From the cell containing the given text, extract its center point as (x, y) coordinate. 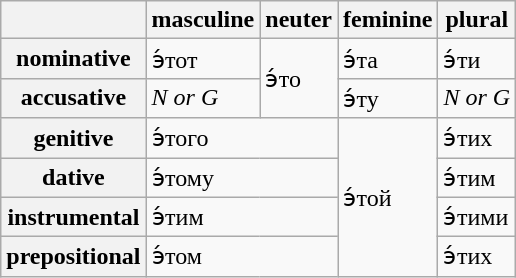
э́тот (203, 59)
dative (74, 178)
instrumental (74, 217)
feminine (388, 20)
neuter (299, 20)
э́тими (477, 217)
э́ти (477, 59)
prepositional (74, 257)
genitive (74, 138)
accusative (74, 98)
э́та (388, 59)
э́том (242, 257)
э́той (388, 197)
nominative (74, 59)
э́тому (242, 178)
э́того (242, 138)
э́то (299, 78)
plural (477, 20)
э́ту (388, 98)
masculine (203, 20)
